Output the [x, y] coordinate of the center of the cell containing the given text.  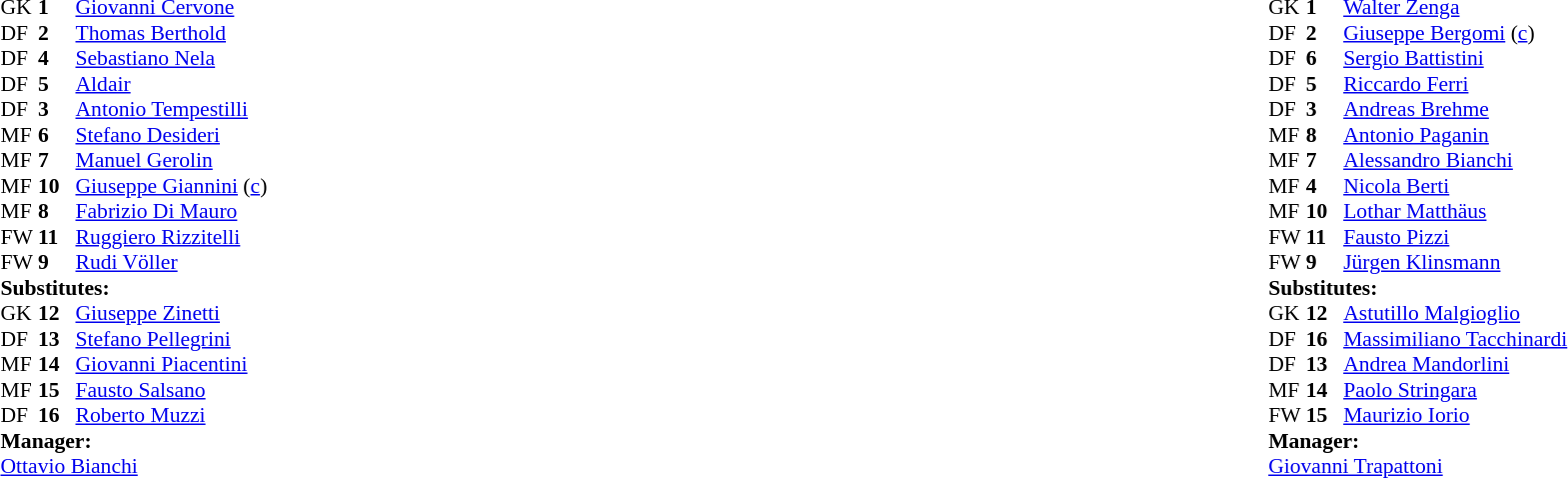
Fausto Pizzi [1455, 237]
Paolo Stringara [1455, 390]
Stefano Desideri [172, 135]
Massimiliano Tacchinardi [1455, 339]
Antonio Tempestilli [172, 109]
Stefano Pellegrini [172, 339]
Jürgen Klinsmann [1455, 263]
Giuseppe Giannini (c) [172, 186]
Ruggiero Rizzitelli [172, 237]
Fausto Salsano [172, 390]
Aldair [172, 84]
Sergio Battistini [1455, 59]
Andreas Brehme [1455, 109]
Nicola Berti [1455, 186]
Antonio Paganin [1455, 135]
Alessandro Bianchi [1455, 161]
Fabrizio Di Mauro [172, 211]
Roberto Muzzi [172, 415]
Giovanni Piacentini [172, 365]
Andrea Mandorlini [1455, 365]
Lothar Matthäus [1455, 211]
Astutillo Malgioglio [1455, 313]
Sebastiano Nela [172, 59]
Maurizio Iorio [1455, 415]
Giuseppe Bergomi (c) [1455, 33]
Rudi Völler [172, 263]
Manuel Gerolin [172, 161]
Riccardo Ferri [1455, 84]
Thomas Berthold [172, 33]
Giuseppe Zinetti [172, 313]
